Return the (x, y) coordinate for the center point of the cell that contains the specified text.  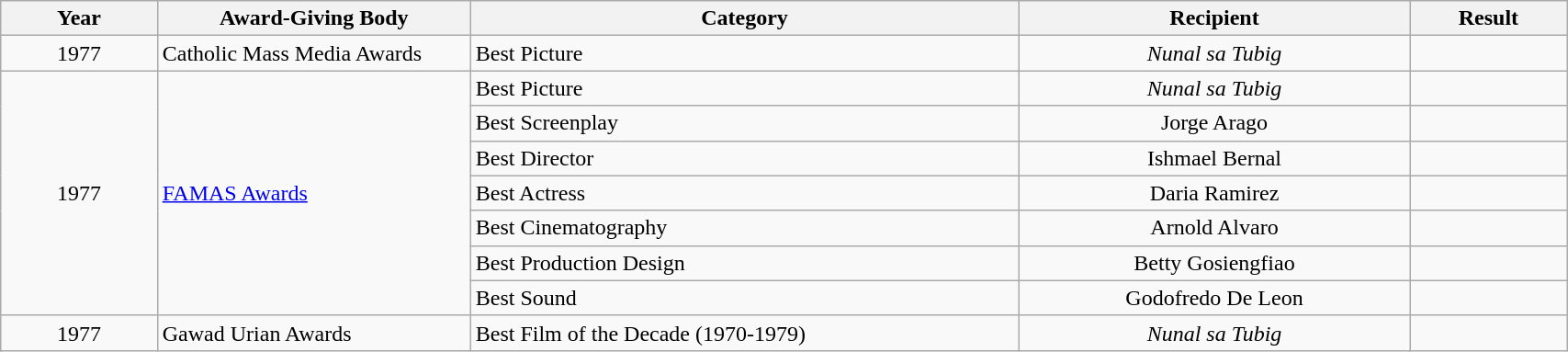
Catholic Mass Media Awards (314, 53)
Result (1488, 18)
Recipient (1214, 18)
Ishmael Bernal (1214, 158)
Best Director (744, 158)
Best Cinematography (744, 228)
FAMAS Awards (314, 193)
Best Production Design (744, 263)
Year (79, 18)
Best Sound (744, 298)
Award-Giving Body (314, 18)
Best Actress (744, 193)
Daria Ramirez (1214, 193)
Jorge Arago (1214, 123)
Arnold Alvaro (1214, 228)
Gawad Urian Awards (314, 333)
Category (744, 18)
Godofredo De Leon (1214, 298)
Best Screenplay (744, 123)
Betty Gosiengfiao (1214, 263)
Best Film of the Decade (1970-1979) (744, 333)
